Provide the (X, Y) coordinate of the cell's center where the given text is located.  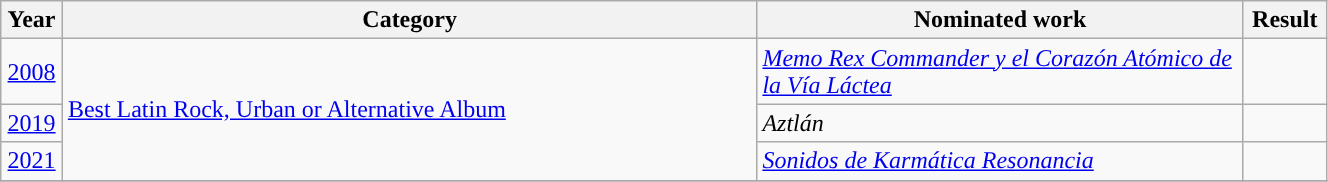
Best Latin Rock, Urban or Alternative Album (410, 110)
Aztlán (1000, 123)
Sonidos de Karmática Resonancia (1000, 161)
Year (32, 20)
Result (1284, 20)
2019 (32, 123)
Category (410, 20)
Memo Rex Commander y el Corazón Atómico de la Vía Láctea (1000, 72)
Nominated work (1000, 20)
2021 (32, 161)
2008 (32, 72)
